For the text-containing cell, return its midpoint in [x, y] coordinate format. 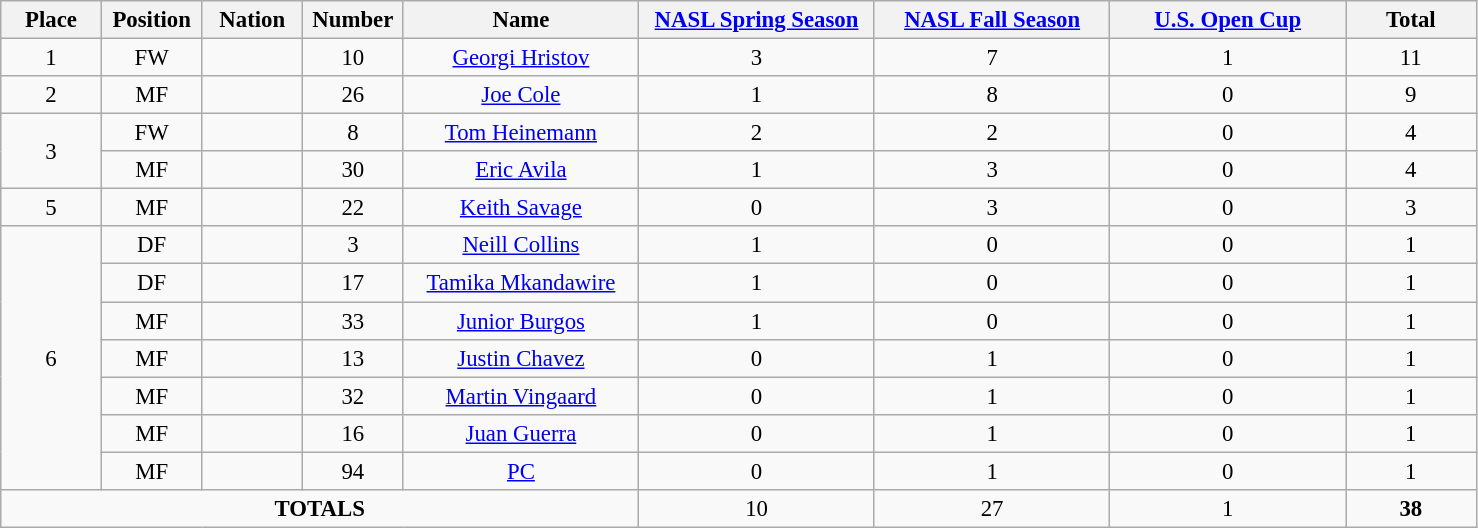
38 [1412, 509]
Juan Guerra [521, 433]
NASL Fall Season [992, 20]
32 [354, 396]
PC [521, 471]
Neill Collins [521, 245]
13 [354, 358]
26 [354, 95]
11 [1412, 58]
33 [354, 321]
6 [52, 358]
Martin Vingaard [521, 396]
NASL Spring Season [757, 20]
Joe Cole [521, 95]
94 [354, 471]
Junior Burgos [521, 321]
16 [354, 433]
Tom Heinemann [521, 133]
7 [992, 58]
22 [354, 208]
Nation [252, 20]
5 [52, 208]
Total [1412, 20]
Position [152, 20]
Eric Avila [521, 170]
Name [521, 20]
9 [1412, 95]
U.S. Open Cup [1228, 20]
Tamika Mkandawire [521, 283]
TOTALS [320, 509]
Justin Chavez [521, 358]
Number [354, 20]
30 [354, 170]
Georgi Hristov [521, 58]
17 [354, 283]
Keith Savage [521, 208]
27 [992, 509]
Place [52, 20]
